From the cell containing the given text, extract its center point as [x, y] coordinate. 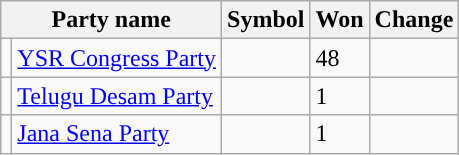
Change [414, 20]
Won [340, 20]
Party name [112, 20]
Telugu Desam Party [117, 96]
Jana Sena Party [117, 134]
Symbol [266, 20]
YSR Congress Party [117, 58]
48 [340, 58]
